Return the (X, Y) coordinate for the center point of the cell that contains the specified text.  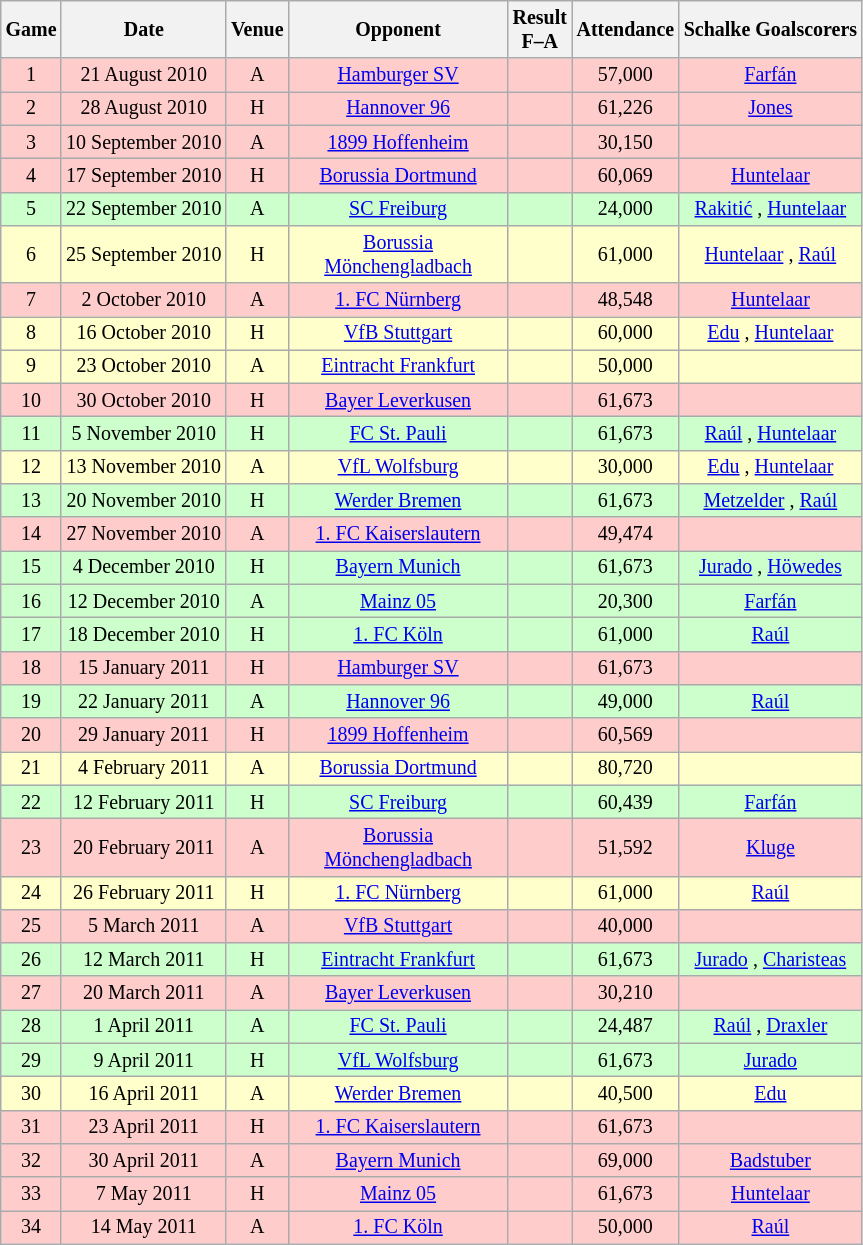
Opponent (398, 30)
12 (32, 468)
Raúl , Huntelaar (770, 434)
14 May 2011 (144, 1228)
3 (32, 142)
28 August 2010 (144, 108)
Jurado , Höwedes (770, 568)
24,487 (626, 1026)
2 (32, 108)
16 October 2010 (144, 334)
80,720 (626, 768)
21 August 2010 (144, 76)
20 (32, 734)
57,000 (626, 76)
Metzelder , Raúl (770, 500)
7 (32, 300)
17 September 2010 (144, 176)
69,000 (626, 1160)
1 April 2011 (144, 1026)
30 April 2011 (144, 1160)
Jones (770, 108)
49,000 (626, 702)
8 (32, 334)
24 (32, 892)
11 (32, 434)
17 (32, 634)
13 November 2010 (144, 468)
Huntelaar , Raúl (770, 254)
60,569 (626, 734)
23 (32, 848)
5 March 2011 (144, 926)
31 (32, 1128)
27 (32, 994)
61,226 (626, 108)
30,150 (626, 142)
29 January 2011 (144, 734)
22 September 2010 (144, 208)
4 December 2010 (144, 568)
Raúl , Draxler (770, 1026)
12 February 2011 (144, 802)
Edu (770, 1094)
5 November 2010 (144, 434)
33 (32, 1194)
18 December 2010 (144, 634)
15 (32, 568)
22 (32, 802)
32 (32, 1160)
30,000 (626, 468)
10 (32, 400)
26 February 2011 (144, 892)
20,300 (626, 602)
28 (32, 1026)
12 March 2011 (144, 960)
Badstuber (770, 1160)
20 February 2011 (144, 848)
13 (32, 500)
Schalke Goalscorers (770, 30)
14 (32, 534)
18 (32, 668)
30 October 2010 (144, 400)
22 January 2011 (144, 702)
5 (32, 208)
7 May 2011 (144, 1194)
25 (32, 926)
1 (32, 76)
ResultF–A (540, 30)
21 (32, 768)
23 October 2010 (144, 366)
34 (32, 1228)
29 (32, 1060)
23 April 2011 (144, 1128)
Rakitić , Huntelaar (770, 208)
4 (32, 176)
20 November 2010 (144, 500)
4 February 2011 (144, 768)
Jurado , Charisteas (770, 960)
49,474 (626, 534)
6 (32, 254)
60,439 (626, 802)
26 (32, 960)
15 January 2011 (144, 668)
9 April 2011 (144, 1060)
20 March 2011 (144, 994)
30 (32, 1094)
25 September 2010 (144, 254)
24,000 (626, 208)
16 April 2011 (144, 1094)
16 (32, 602)
10 September 2010 (144, 142)
30,210 (626, 994)
Jurado (770, 1060)
51,592 (626, 848)
2 October 2010 (144, 300)
48,548 (626, 300)
Kluge (770, 848)
Venue (257, 30)
19 (32, 702)
9 (32, 366)
12 December 2010 (144, 602)
60,000 (626, 334)
60,069 (626, 176)
Date (144, 30)
Game (32, 30)
Attendance (626, 30)
40,000 (626, 926)
27 November 2010 (144, 534)
40,500 (626, 1094)
